Provide the [X, Y] coordinate of the cell's center where the given text is located.  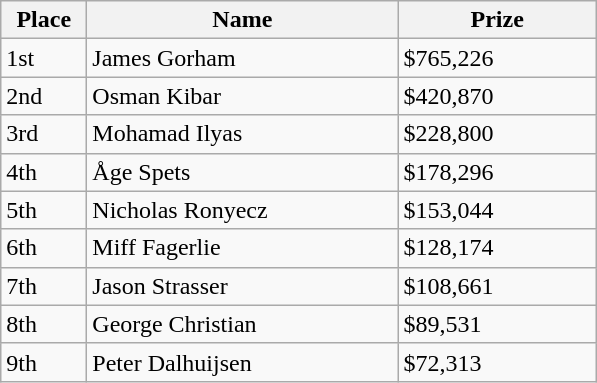
2nd [44, 96]
Nicholas Ronyecz [242, 210]
3rd [44, 134]
$153,044 [498, 210]
Peter Dalhuijsen [242, 362]
Mohamad Ilyas [242, 134]
Name [242, 20]
$420,870 [498, 96]
Place [44, 20]
James Gorham [242, 58]
Miff Fagerlie [242, 248]
8th [44, 324]
$72,313 [498, 362]
1st [44, 58]
Prize [498, 20]
George Christian [242, 324]
Åge Spets [242, 172]
$89,531 [498, 324]
Jason Strasser [242, 286]
7th [44, 286]
$128,174 [498, 248]
4th [44, 172]
$108,661 [498, 286]
$765,226 [498, 58]
5th [44, 210]
$228,800 [498, 134]
$178,296 [498, 172]
Osman Kibar [242, 96]
6th [44, 248]
9th [44, 362]
